Scan for the cell matching the given text and deliver its [x, y] coordinate at center. 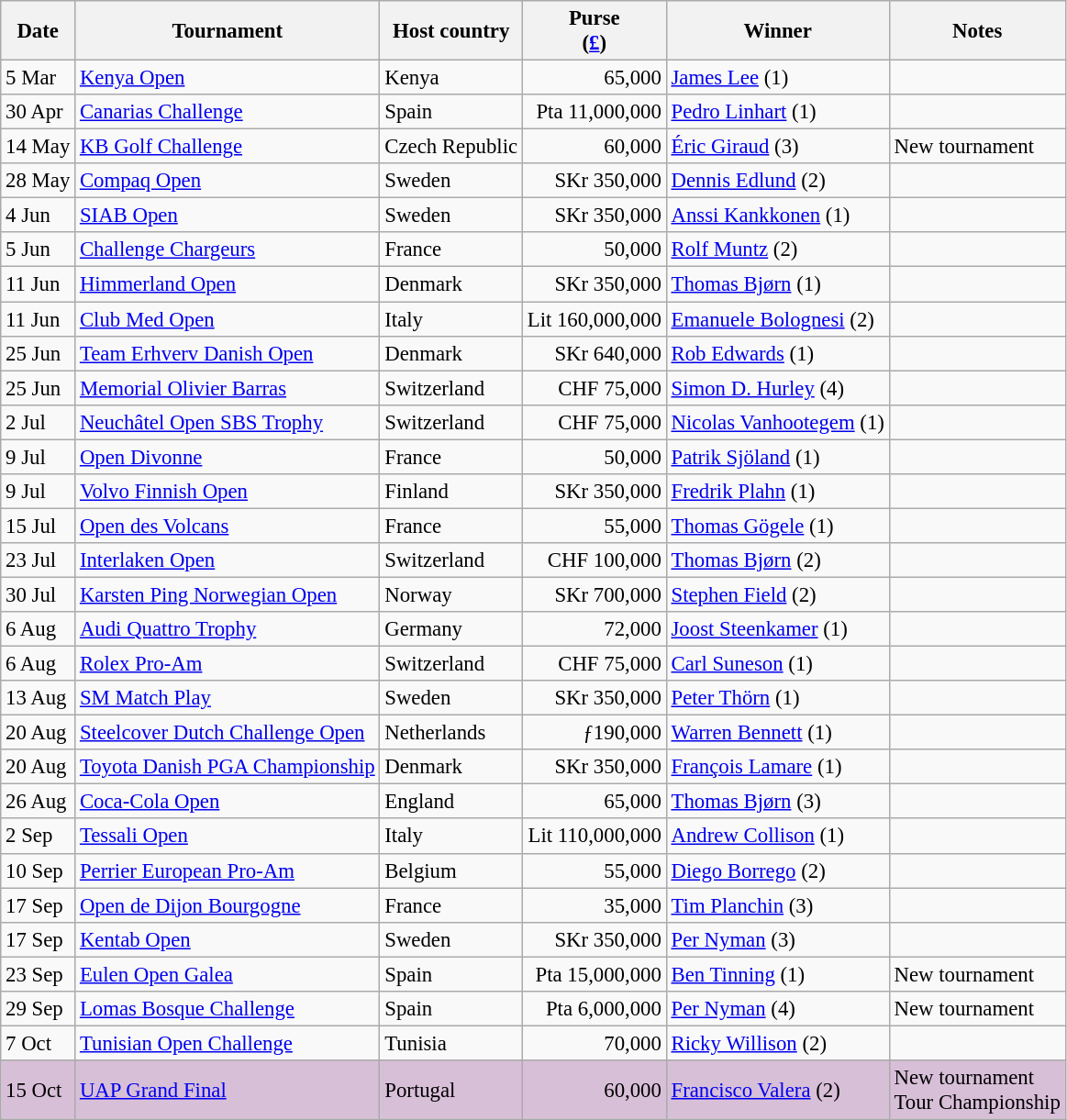
Kenya [451, 78]
Nicolas Vanhootegem (1) [778, 422]
Club Med Open [228, 319]
5 Mar [39, 78]
Tournament [228, 31]
Kentab Open [228, 939]
23 Sep [39, 974]
Lomas Bosque Challenge [228, 1009]
Open Divonne [228, 457]
Lit 110,000,000 [595, 837]
29 Sep [39, 1009]
Kenya Open [228, 78]
Per Nyman (4) [778, 1009]
Notes [977, 31]
Portugal [451, 1090]
23 Jul [39, 560]
Steelcover Dutch Challenge Open [228, 733]
Winner [778, 31]
4 Jun [39, 216]
Warren Bennett (1) [778, 733]
KB Golf Challenge [228, 147]
Challenge Chargeurs [228, 250]
Ricky Willison (2) [778, 1043]
Pta 6,000,000 [595, 1009]
James Lee (1) [778, 78]
Eulen Open Galea [228, 974]
5 Jun [39, 250]
Patrik Sjöland (1) [778, 457]
Thomas Bjørn (3) [778, 802]
15 Oct [39, 1090]
10 Sep [39, 870]
Audi Quattro Trophy [228, 629]
Purse(£) [595, 31]
Tunisia [451, 1043]
SM Match Play [228, 698]
Carl Suneson (1) [778, 664]
Thomas Bjørn (1) [778, 284]
Per Nyman (3) [778, 939]
Andrew Collison (1) [778, 837]
2 Sep [39, 837]
13 Aug [39, 698]
Éric Giraud (3) [778, 147]
Tim Planchin (3) [778, 905]
Himmerland Open [228, 284]
Stephen Field (2) [778, 594]
Anssi Kankkonen (1) [778, 216]
Fredrik Plahn (1) [778, 492]
Neuchâtel Open SBS Trophy [228, 422]
Dennis Edlund (2) [778, 181]
Volvo Finnish Open [228, 492]
Team Erhverv Danish Open [228, 353]
Open de Dijon Bourgogne [228, 905]
Rolex Pro-Am [228, 664]
Open des Volcans [228, 526]
Pta 15,000,000 [595, 974]
Germany [451, 629]
Thomas Bjørn (2) [778, 560]
70,000 [595, 1043]
SKr 700,000 [595, 594]
35,000 [595, 905]
Peter Thörn (1) [778, 698]
Lit 160,000,000 [595, 319]
Canarias Challenge [228, 112]
Belgium [451, 870]
Czech Republic [451, 147]
Thomas Gögele (1) [778, 526]
Date [39, 31]
Simon D. Hurley (4) [778, 388]
Netherlands [451, 733]
Interlaken Open [228, 560]
Rolf Muntz (2) [778, 250]
SKr 640,000 [595, 353]
CHF 100,000 [595, 560]
2 Jul [39, 422]
Rob Edwards (1) [778, 353]
UAP Grand Final [228, 1090]
14 May [39, 147]
Tessali Open [228, 837]
Host country [451, 31]
30 Apr [39, 112]
Pedro Linhart (1) [778, 112]
7 Oct [39, 1043]
Diego Borrego (2) [778, 870]
Pta 11,000,000 [595, 112]
Coca-Cola Open [228, 802]
15 Jul [39, 526]
26 Aug [39, 802]
28 May [39, 181]
Ben Tinning (1) [778, 974]
Norway [451, 594]
Toyota Danish PGA Championship [228, 767]
Tunisian Open Challenge [228, 1043]
72,000 [595, 629]
England [451, 802]
Finland [451, 492]
Compaq Open [228, 181]
Joost Steenkamer (1) [778, 629]
SIAB Open [228, 216]
ƒ190,000 [595, 733]
Karsten Ping Norwegian Open [228, 594]
François Lamare (1) [778, 767]
Emanuele Bolognesi (2) [778, 319]
New tournamentTour Championship [977, 1090]
Francisco Valera (2) [778, 1090]
Memorial Olivier Barras [228, 388]
30 Jul [39, 594]
Perrier European Pro-Am [228, 870]
